Detect which cell encompasses the target text, then output its [X, Y] center coordinate. 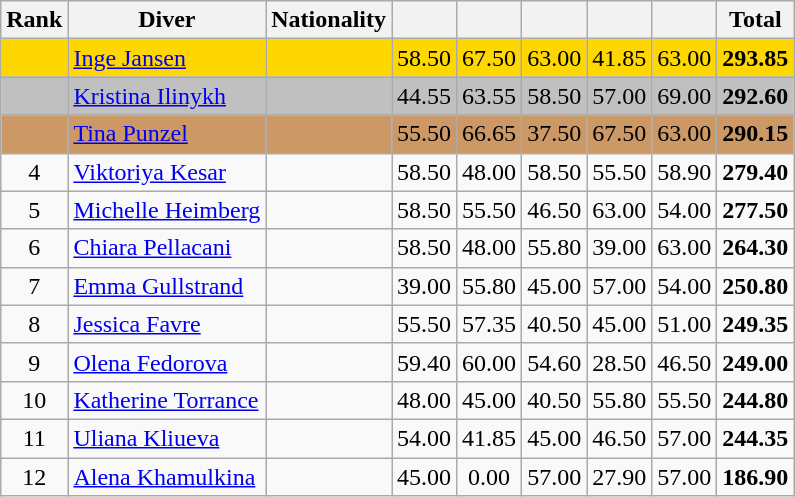
0.00 [490, 477]
244.80 [756, 400]
60.00 [490, 362]
249.00 [756, 362]
244.35 [756, 438]
Viktoriya Kesar [167, 172]
10 [34, 400]
8 [34, 324]
11 [34, 438]
7 [34, 286]
Tina Punzel [167, 134]
66.65 [490, 134]
6 [34, 248]
Alena Khamulkina [167, 477]
63.55 [490, 96]
Inge Jansen [167, 58]
5 [34, 210]
292.60 [756, 96]
51.00 [684, 324]
277.50 [756, 210]
Michelle Heimberg [167, 210]
12 [34, 477]
Total [756, 20]
279.40 [756, 172]
Katherine Torrance [167, 400]
Rank [34, 20]
54.60 [554, 362]
69.00 [684, 96]
Uliana Kliueva [167, 438]
Jessica Favre [167, 324]
264.30 [756, 248]
249.35 [756, 324]
Emma Gullstrand [167, 286]
57.35 [490, 324]
Olena Fedorova [167, 362]
27.90 [620, 477]
290.15 [756, 134]
Chiara Pellacani [167, 248]
250.80 [756, 286]
4 [34, 172]
186.90 [756, 477]
293.85 [756, 58]
Nationality [329, 20]
9 [34, 362]
37.50 [554, 134]
58.90 [684, 172]
44.55 [424, 96]
Kristina Ilinykh [167, 96]
Diver [167, 20]
28.50 [620, 362]
59.40 [424, 362]
